Capture the cell that displays the provided text and extract its (X, Y) central coordinate. 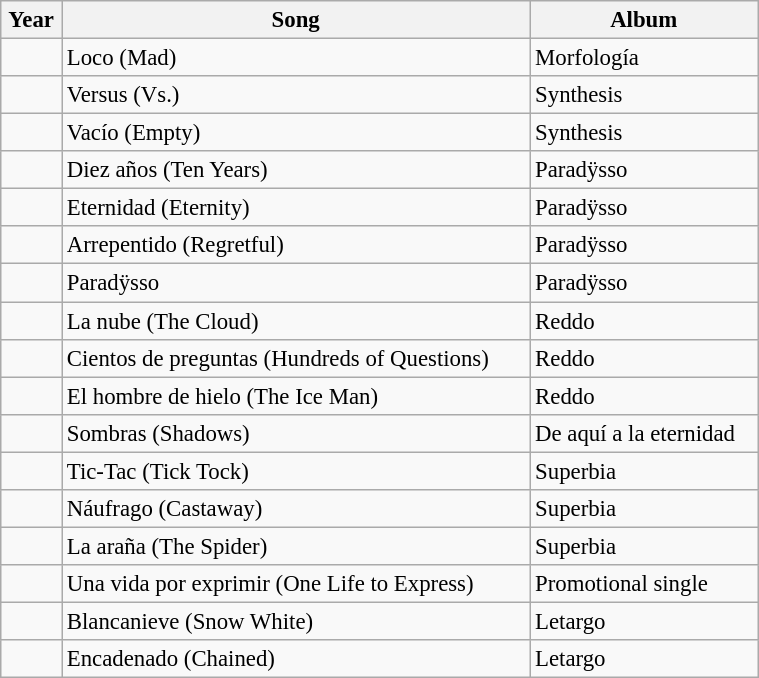
Blancanieve (Snow White) (296, 621)
De aquí a la eternidad (644, 433)
Versus (Vs.) (296, 95)
Sombras (Shadows) (296, 433)
Loco (Mad) (296, 58)
Cientos de preguntas (Hundreds of Questions) (296, 358)
Vacío (Empty) (296, 133)
La araña (The Spider) (296, 546)
Una vida por exprimir (One Life to Express) (296, 584)
Album (644, 20)
Morfología (644, 58)
Diez años (Ten Years) (296, 170)
Tic-Tac (Tick Tock) (296, 471)
El hombre de hielo (The Ice Man) (296, 396)
Náufrago (Castaway) (296, 509)
Eternidad (Eternity) (296, 208)
Arrepentido (Regretful) (296, 245)
La nube (The Cloud) (296, 321)
Encadenado (Chained) (296, 659)
Song (296, 20)
Year (32, 20)
Promotional single (644, 584)
